Return the (X, Y) coordinate for the center point of the cell that contains the specified text.  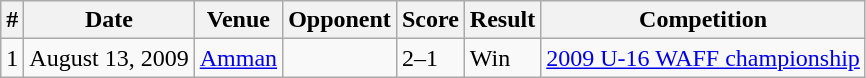
2–1 (430, 58)
Venue (238, 20)
August 13, 2009 (109, 58)
Score (430, 20)
2009 U-16 WAFF championship (704, 58)
Result (502, 20)
Date (109, 20)
Competition (704, 20)
# (12, 20)
Amman (238, 58)
1 (12, 58)
Opponent (340, 20)
Win (502, 58)
